Output the (x, y) coordinate of the center of the cell containing the given text.  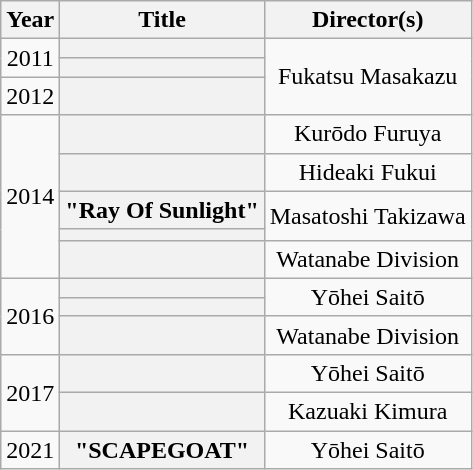
2014 (30, 196)
Year (30, 20)
Hideaki Fukui (368, 172)
2011 (30, 58)
2012 (30, 96)
Kurōdo Furuya (368, 134)
"Ray Of Sunlight" (162, 210)
Fukatsu Masakazu (368, 77)
2017 (30, 392)
Masatoshi Takizawa (368, 216)
Kazuaki Kimura (368, 411)
Title (162, 20)
Director(s) (368, 20)
2021 (30, 449)
"SCAPEGOAT" (162, 449)
2016 (30, 316)
